Pinpoint the cell where the given text exists, returning its (x, y) midpoint coordinate. 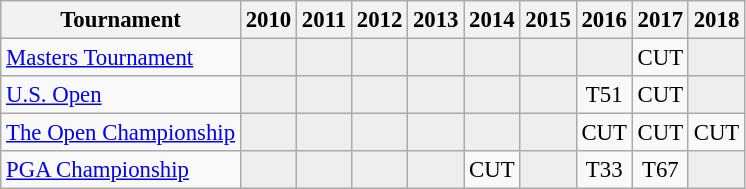
T51 (604, 95)
T67 (660, 170)
2016 (604, 20)
2012 (379, 20)
U.S. Open (121, 95)
2015 (548, 20)
Tournament (121, 20)
2013 (436, 20)
T33 (604, 170)
2010 (268, 20)
PGA Championship (121, 170)
2018 (716, 20)
2014 (492, 20)
2017 (660, 20)
Masters Tournament (121, 58)
The Open Championship (121, 133)
2011 (324, 20)
